Scan for the cell matching the given text and deliver its (x, y) coordinate at center. 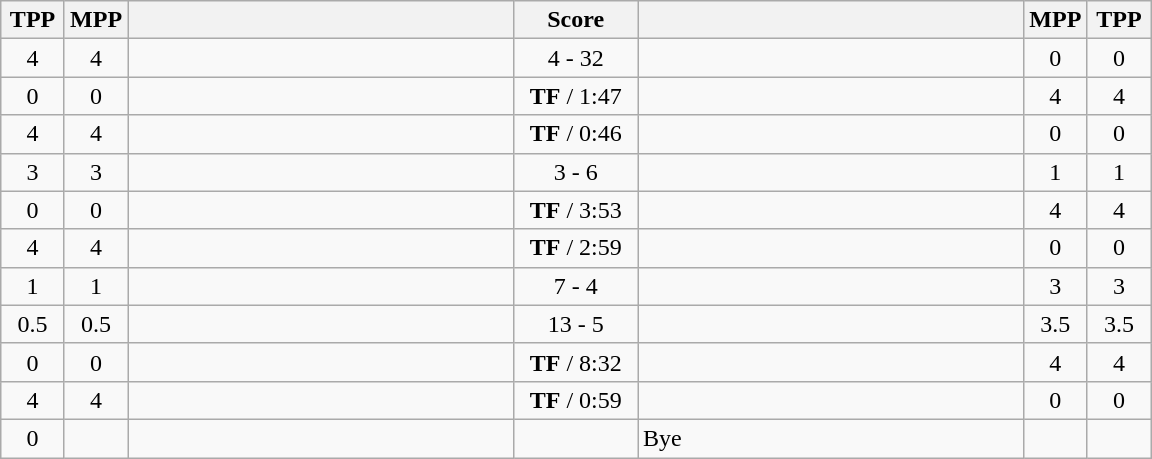
7 - 4 (576, 286)
13 - 5 (576, 324)
TF / 0:59 (576, 400)
TF / 2:59 (576, 248)
TF / 3:53 (576, 210)
3 - 6 (576, 172)
Bye (831, 438)
TF / 8:32 (576, 362)
Score (576, 20)
TF / 1:47 (576, 96)
TF / 0:46 (576, 134)
4 - 32 (576, 58)
